Locate the cell with the specified text and output its (X, Y) center coordinate. 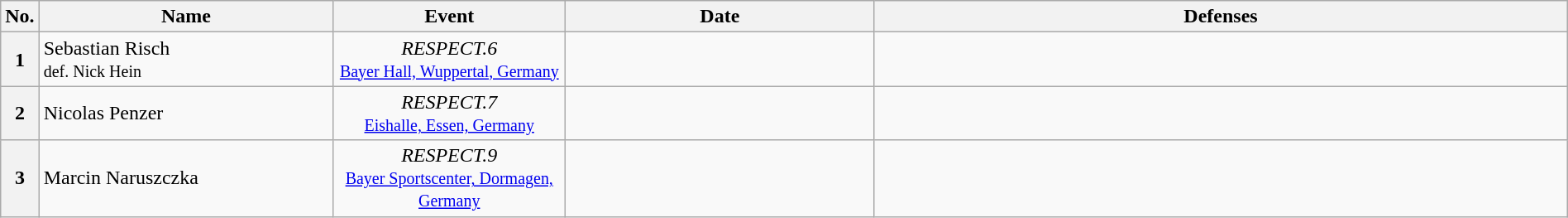
Nicolas Penzer (186, 113)
RESPECT.7Eishalle, Essen, Germany (450, 113)
Name (186, 17)
2 (20, 113)
Sebastian Rischdef. Nick Hein (186, 60)
RESPECT.6Bayer Hall, Wuppertal, Germany (450, 60)
3 (20, 178)
No. (20, 17)
Event (450, 17)
1 (20, 60)
Defenses (1221, 17)
Marcin Naruszczka (186, 178)
Date (719, 17)
RESPECT.9Bayer Sportscenter, Dormagen, Germany (450, 178)
